Identify which cell holds the provided text, then report its [x, y] central coordinate. 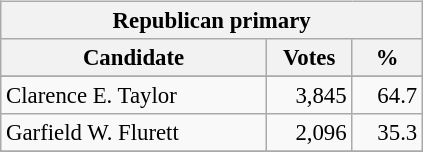
3,845 [309, 96]
% [388, 58]
Votes [309, 58]
Republican primary [212, 21]
64.7 [388, 96]
35.3 [388, 133]
Garfield W. Flurett [134, 133]
Clarence E. Taylor [134, 96]
2,096 [309, 133]
Candidate [134, 58]
